For the text-containing cell, return its midpoint in (x, y) coordinate format. 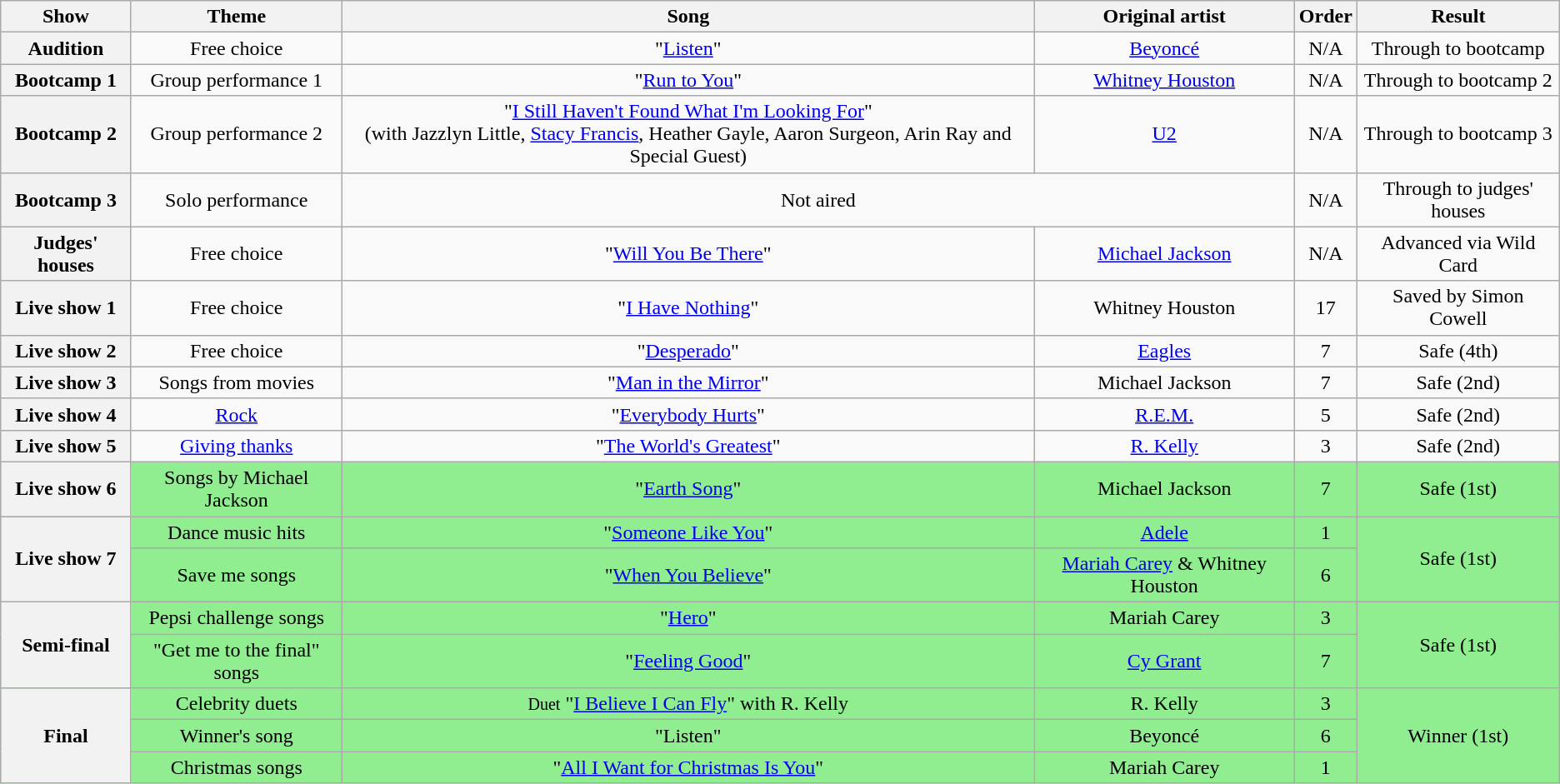
"I Still Haven't Found What I'm Looking For" (with Jazzlyn Little, Stacy Francis, Heather Gayle, Aaron Surgeon, Arin Ray and Special Guest) (688, 134)
Through to judges' houses (1458, 200)
"Man in the Mirror" (688, 382)
Advanced via Wild Card (1458, 253)
Winner (1st) (1458, 736)
Live show 6 (66, 488)
Final (66, 736)
"Hero" (688, 618)
Giving thanks (237, 446)
Live show 5 (66, 446)
"Earth Song" (688, 488)
Bootcamp 3 (66, 200)
Save me songs (237, 575)
Safe (4th) (1458, 351)
Theme (237, 17)
Not aired (818, 200)
"Feeling Good" (688, 662)
"Get me to the final" songs (237, 662)
Adele (1164, 532)
5 (1325, 414)
17 (1325, 308)
Audition (66, 48)
Bootcamp 1 (66, 80)
Celebrity duets (237, 704)
U2 (1164, 134)
"When You Believe" (688, 575)
Mariah Carey & Whitney Houston (1164, 575)
Order (1325, 17)
"The World's Greatest" (688, 446)
Result (1458, 17)
Through to bootcamp (1458, 48)
Semi-final (66, 645)
Group performance 2 (237, 134)
Group performance 1 (237, 80)
Saved by Simon Cowell (1458, 308)
Pepsi challenge songs (237, 618)
Show (66, 17)
Live show 1 (66, 308)
Solo performance (237, 200)
Live show 4 (66, 414)
Duet "I Believe I Can Fly" with R. Kelly (688, 704)
Winner's song (237, 736)
Dance music hits (237, 532)
Eagles (1164, 351)
Rock (237, 414)
Live show 2 (66, 351)
Through to bootcamp 2 (1458, 80)
Bootcamp 2 (66, 134)
Songs by Michael Jackson (237, 488)
Live show 3 (66, 382)
Original artist (1164, 17)
Live show 7 (66, 560)
"Someone Like You" (688, 532)
R.E.M. (1164, 414)
"Desperado" (688, 351)
"Will You Be There" (688, 253)
"All I Want for Christmas Is You" (688, 767)
"Run to You" (688, 80)
Cy Grant (1164, 662)
Song (688, 17)
Through to bootcamp 3 (1458, 134)
Judges' houses (66, 253)
Christmas songs (237, 767)
"Everybody Hurts" (688, 414)
Songs from movies (237, 382)
"I Have Nothing" (688, 308)
